Return the [X, Y] coordinate for the center point of the cell that contains the specified text.  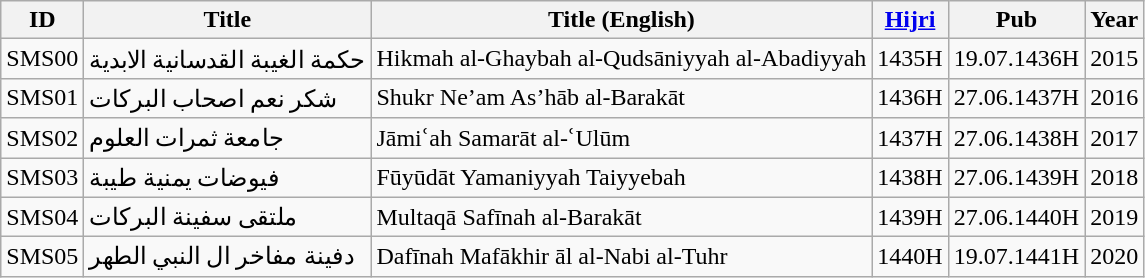
2020 [1114, 257]
27.06.1440H [1016, 217]
1436H [910, 98]
Fūyūdāt Yamaniyyah Taiyyebah [622, 178]
ID [42, 20]
فيوضات يمنية طيبة [228, 178]
حكمة الغيبة القدسانية الابدية [228, 59]
Title [228, 20]
19.07.1436H [1016, 59]
1440H [910, 257]
Year [1114, 20]
Multaqā Safīnah al-Barakāt [622, 217]
SMS05 [42, 257]
SMS04 [42, 217]
ملتقى سفينة البركات [228, 217]
Dafīnah Mafākhir āl al-Nabi al-Tuhr [622, 257]
Title (English) [622, 20]
SMS02 [42, 138]
2015 [1114, 59]
جامعة ثمرات العلوم [228, 138]
1438H [910, 178]
SMS01 [42, 98]
شكر نعم اصحاب البركات [228, 98]
27.06.1439H [1016, 178]
2018 [1114, 178]
Jāmiʿah Samarāt al-ʿUlūm [622, 138]
2019 [1114, 217]
Hijri [910, 20]
1435H [910, 59]
1439H [910, 217]
2016 [1114, 98]
SMS00 [42, 59]
Shukr Ne’am As’hāb al-Barakāt [622, 98]
19.07.1441H [1016, 257]
27.06.1437H [1016, 98]
Hikmah al-Ghaybah al-Qudsāniyyah al-Abadiyyah [622, 59]
Pub [1016, 20]
27.06.1438H [1016, 138]
1437H [910, 138]
SMS03 [42, 178]
2017 [1114, 138]
دفينة مفاخر ال النبي الطهر [228, 257]
